Determine the [x, y] coordinate at the center of the cell enclosing the given text.  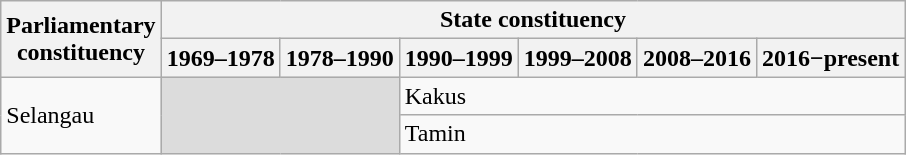
2016−present [830, 58]
1990–1999 [458, 58]
1978–1990 [340, 58]
1999–2008 [578, 58]
1969–1978 [220, 58]
Parliamentaryconstituency [81, 39]
Selangau [81, 115]
Tamin [652, 134]
2008–2016 [696, 58]
State constituency [533, 20]
Kakus [652, 96]
